Find where the given text appears and provide that cell's center as (X, Y) coordinate. 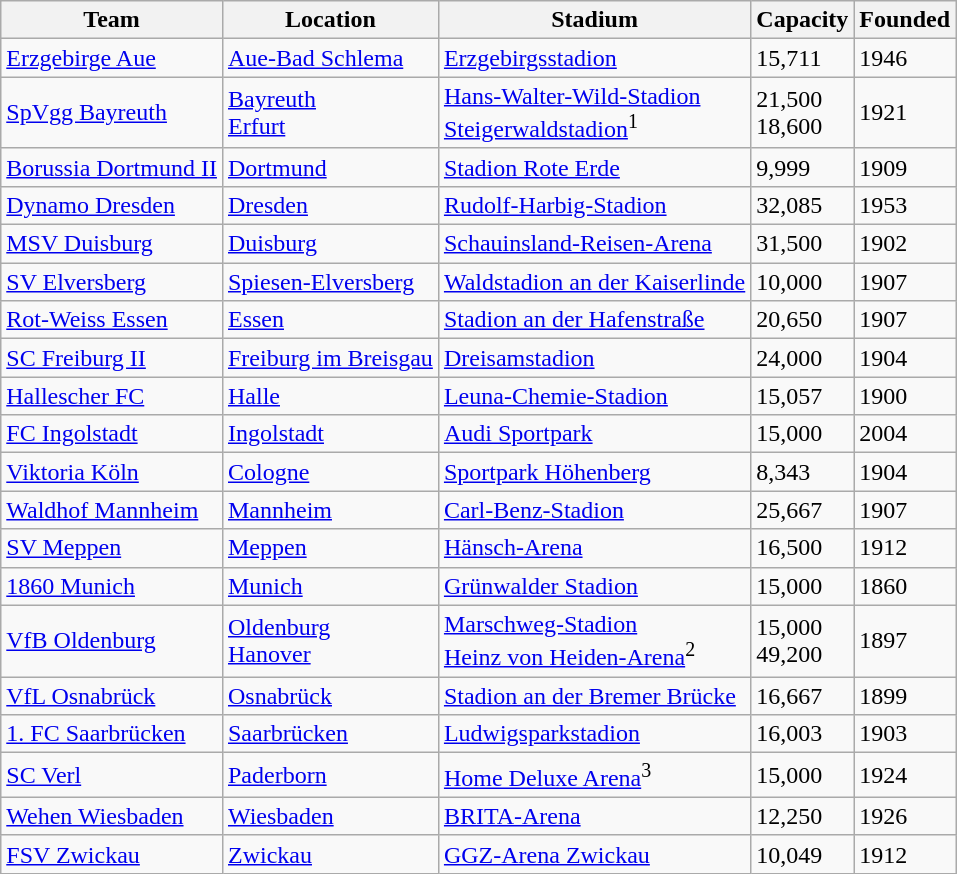
Essen (330, 320)
15,711 (802, 58)
25,667 (802, 510)
Audi Sportpark (594, 434)
Wiesbaden (330, 816)
Cologne (330, 472)
1946 (905, 58)
Viktoria Köln (112, 472)
Rot-Weiss Essen (112, 320)
31,500 (802, 244)
Capacity (802, 20)
1903 (905, 734)
16,003 (802, 734)
Dynamo Dresden (112, 205)
FC Ingolstadt (112, 434)
SV Meppen (112, 548)
Stadion Rote Erde (594, 167)
Dortmund (330, 167)
Mannheim (330, 510)
Meppen (330, 548)
VfL Osnabrück (112, 696)
SV Elversberg (112, 282)
1926 (905, 816)
Stadion an der Bremer Brücke (594, 696)
Hans-Walter-Wild-StadionSteigerwaldstadion1 (594, 113)
21,50018,600 (802, 113)
Waldhof Mannheim (112, 510)
Location (330, 20)
8,343 (802, 472)
1909 (905, 167)
Paderborn (330, 776)
15,057 (802, 396)
SC Freiburg II (112, 358)
1953 (905, 205)
1921 (905, 113)
12,250 (802, 816)
FSV Zwickau (112, 854)
Team (112, 20)
Freiburg im Breisgau (330, 358)
20,650 (802, 320)
10,000 (802, 282)
Stadion an der Hafenstraße (594, 320)
Dreisamstadion (594, 358)
10,049 (802, 854)
Saarbrücken (330, 734)
1924 (905, 776)
15,00049,200 (802, 641)
16,500 (802, 548)
Rudolf-Harbig-Stadion (594, 205)
Home Deluxe Arena3 (594, 776)
Duisburg (330, 244)
Waldstadion an der Kaiserlinde (594, 282)
1899 (905, 696)
1860 (905, 586)
Hallescher FC (112, 396)
9,999 (802, 167)
24,000 (802, 358)
Aue-Bad Schlema (330, 58)
Grünwalder Stadion (594, 586)
16,667 (802, 696)
Marschweg-StadionHeinz von Heiden-Arena2 (594, 641)
Munich (330, 586)
OldenburgHanover (330, 641)
32,085 (802, 205)
Zwickau (330, 854)
Osnabrück (330, 696)
1860 Munich (112, 586)
1897 (905, 641)
Ingolstadt (330, 434)
SpVgg Bayreuth (112, 113)
Halle (330, 396)
Erzgebirgsstadion (594, 58)
Erzgebirge Aue (112, 58)
Spiesen-Elversberg (330, 282)
Leuna-Chemie-Stadion (594, 396)
Stadium (594, 20)
GGZ-Arena Zwickau (594, 854)
Hänsch-Arena (594, 548)
SC Verl (112, 776)
1900 (905, 396)
Dresden (330, 205)
Borussia Dortmund II (112, 167)
Schauinsland-Reisen-Arena (594, 244)
Ludwigsparkstadion (594, 734)
BayreuthErfurt (330, 113)
1902 (905, 244)
2004 (905, 434)
VfB Oldenburg (112, 641)
Sportpark Höhenberg (594, 472)
Founded (905, 20)
Carl-Benz-Stadion (594, 510)
MSV Duisburg (112, 244)
BRITA-Arena (594, 816)
Wehen Wiesbaden (112, 816)
1. FC Saarbrücken (112, 734)
